Determine the (X, Y) coordinate at the center of the cell enclosing the given text.  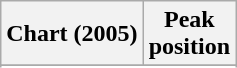
Peakposition (189, 34)
Chart (2005) (72, 34)
